Determine the [X, Y] coordinate at the center of the cell enclosing the given text.  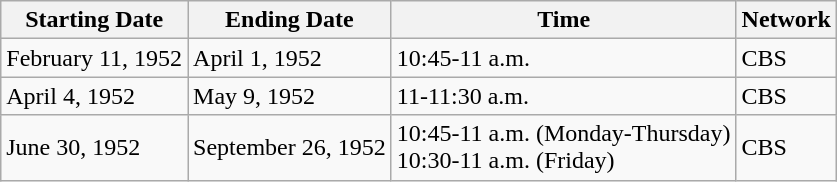
Network [786, 20]
Time [564, 20]
April 1, 1952 [290, 58]
September 26, 1952 [290, 148]
10:45-11 a.m. [564, 58]
May 9, 1952 [290, 96]
June 30, 1952 [94, 148]
February 11, 1952 [94, 58]
Ending Date [290, 20]
11-11:30 a.m. [564, 96]
April 4, 1952 [94, 96]
10:45-11 a.m. (Monday-Thursday)10:30-11 a.m. (Friday) [564, 148]
Starting Date [94, 20]
